Pinpoint the cell where the given text exists, returning its [x, y] midpoint coordinate. 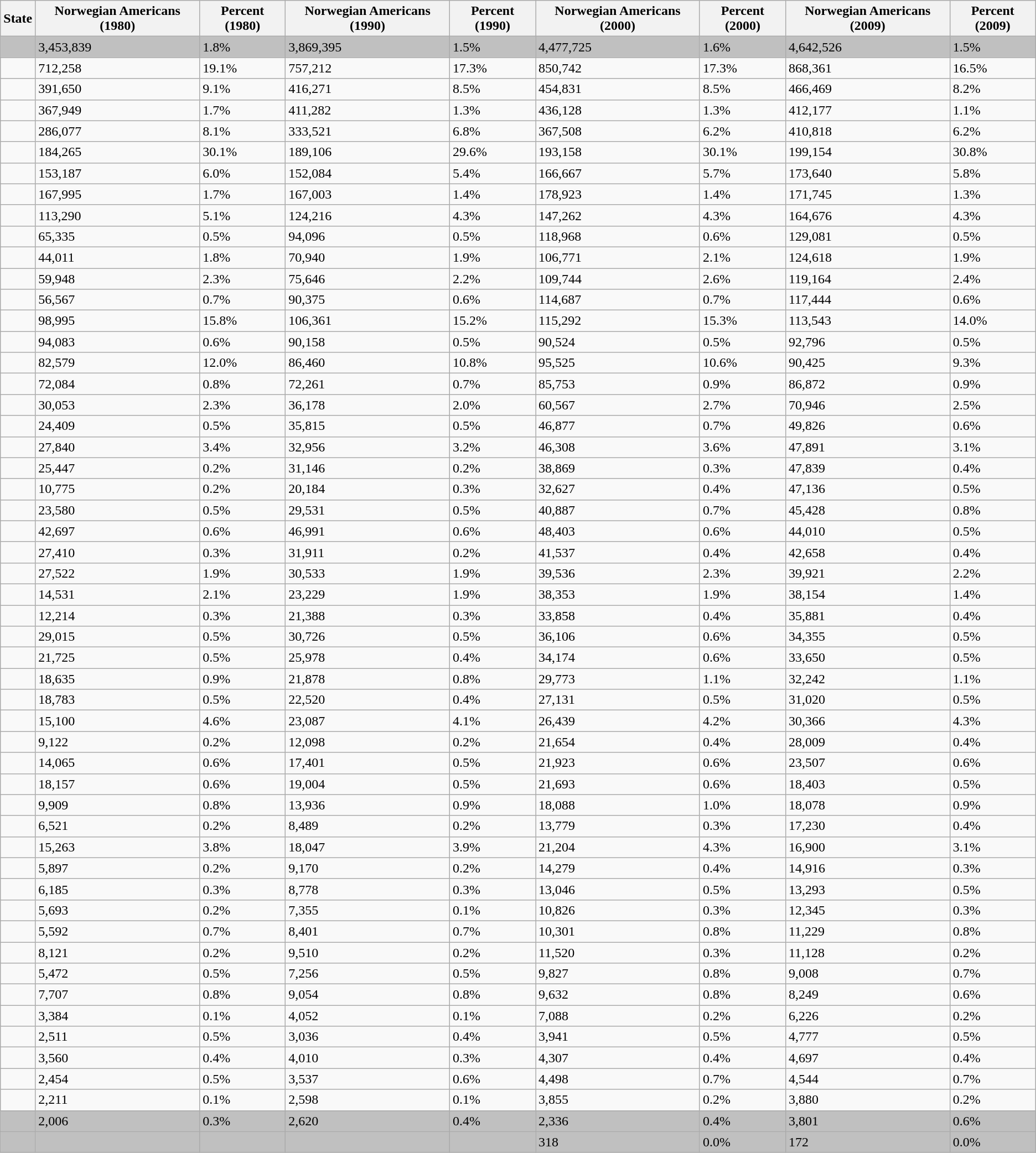
44,010 [868, 531]
9.3% [993, 363]
15,100 [117, 721]
30.8% [993, 152]
17,401 [367, 763]
868,361 [868, 68]
31,911 [367, 552]
86,460 [367, 363]
47,891 [868, 447]
9,122 [117, 742]
36,106 [618, 637]
436,128 [618, 110]
13,936 [367, 805]
5.1% [242, 215]
18,403 [868, 784]
13,293 [868, 889]
42,658 [868, 552]
9,827 [618, 974]
15.8% [242, 321]
3.8% [242, 847]
Percent (2000) [743, 19]
25,978 [367, 658]
23,580 [117, 510]
164,676 [868, 215]
5.8% [993, 173]
4,498 [618, 1079]
56,567 [117, 300]
5,592 [117, 931]
86,872 [868, 384]
25,447 [117, 468]
15.2% [493, 321]
41,537 [618, 552]
3,036 [367, 1037]
35,815 [367, 426]
46,991 [367, 531]
166,667 [618, 173]
18,783 [117, 700]
15.3% [743, 321]
367,508 [618, 131]
167,995 [117, 194]
3,453,839 [117, 47]
49,826 [868, 426]
16,900 [868, 847]
31,146 [367, 468]
4.1% [493, 721]
2,454 [117, 1079]
90,375 [367, 300]
11,229 [868, 931]
114,687 [618, 300]
90,524 [618, 342]
12.0% [242, 363]
Percent (1990) [493, 19]
10,826 [618, 910]
411,282 [367, 110]
106,771 [618, 257]
3.4% [242, 447]
29,015 [117, 637]
6,226 [868, 1016]
44,011 [117, 257]
82,579 [117, 363]
42,697 [117, 531]
21,923 [618, 763]
21,654 [618, 742]
94,083 [117, 342]
28,009 [868, 742]
29,773 [618, 679]
24,409 [117, 426]
3.2% [493, 447]
7,707 [117, 995]
6,185 [117, 889]
4,477,725 [618, 47]
184,265 [117, 152]
18,047 [367, 847]
115,292 [618, 321]
34,174 [618, 658]
13,046 [618, 889]
5.4% [493, 173]
48,403 [618, 531]
7,088 [618, 1016]
416,271 [367, 89]
757,212 [367, 68]
30,726 [367, 637]
98,995 [117, 321]
20,184 [367, 489]
2,620 [367, 1121]
35,881 [868, 616]
38,353 [618, 594]
8,489 [367, 826]
40,887 [618, 510]
90,425 [868, 363]
12,345 [868, 910]
712,258 [117, 68]
3,560 [117, 1058]
5,693 [117, 910]
27,131 [618, 700]
Norwegian Americans (2009) [868, 19]
173,640 [868, 173]
3,869,395 [367, 47]
45,428 [868, 510]
9,632 [618, 995]
14.0% [993, 321]
14,916 [868, 868]
27,840 [117, 447]
19.1% [242, 68]
Norwegian Americans (1980) [117, 19]
47,839 [868, 468]
18,088 [618, 805]
8,401 [367, 931]
10.6% [743, 363]
2,211 [117, 1100]
8,249 [868, 995]
15,263 [117, 847]
16.5% [993, 68]
4,010 [367, 1058]
30,533 [367, 573]
3,855 [618, 1100]
39,921 [868, 573]
2.5% [993, 405]
1.0% [743, 805]
92,796 [868, 342]
18,157 [117, 784]
3,384 [117, 1016]
118,968 [618, 236]
27,410 [117, 552]
11,128 [868, 952]
27,522 [117, 573]
2.6% [743, 278]
46,308 [618, 447]
147,262 [618, 215]
8,121 [117, 952]
4.6% [242, 721]
4,544 [868, 1079]
333,521 [367, 131]
12,098 [367, 742]
32,242 [868, 679]
32,956 [367, 447]
172 [868, 1142]
21,204 [618, 847]
10.8% [493, 363]
13,779 [618, 826]
19,004 [367, 784]
21,693 [618, 784]
23,087 [367, 721]
171,745 [868, 194]
18,078 [868, 805]
8.2% [993, 89]
21,725 [117, 658]
124,216 [367, 215]
124,618 [868, 257]
6.8% [493, 131]
Percent (2009) [993, 19]
4,697 [868, 1058]
State [18, 19]
4,307 [618, 1058]
30,366 [868, 721]
9,008 [868, 974]
22,520 [367, 700]
7,256 [367, 974]
59,948 [117, 278]
31,020 [868, 700]
113,290 [117, 215]
29.6% [493, 152]
Norwegian Americans (1990) [367, 19]
33,650 [868, 658]
12,214 [117, 616]
38,154 [868, 594]
152,084 [367, 173]
23,229 [367, 594]
3,941 [618, 1037]
14,065 [117, 763]
6,521 [117, 826]
119,164 [868, 278]
318 [618, 1142]
2,336 [618, 1121]
32,627 [618, 489]
26,439 [618, 721]
4,777 [868, 1037]
106,361 [367, 321]
5,472 [117, 974]
5.7% [743, 173]
109,744 [618, 278]
11,520 [618, 952]
70,940 [367, 257]
466,469 [868, 89]
8.1% [242, 131]
1.6% [743, 47]
23,507 [868, 763]
34,355 [868, 637]
17,230 [868, 826]
38,869 [618, 468]
47,136 [868, 489]
46,877 [618, 426]
21,878 [367, 679]
113,543 [868, 321]
9,510 [367, 952]
454,831 [618, 89]
36,178 [367, 405]
850,742 [618, 68]
33,858 [618, 616]
5,897 [117, 868]
72,084 [117, 384]
Norwegian Americans (2000) [618, 19]
95,525 [618, 363]
4,052 [367, 1016]
391,650 [117, 89]
117,444 [868, 300]
199,154 [868, 152]
72,261 [367, 384]
3,801 [868, 1121]
4.2% [743, 721]
60,567 [618, 405]
14,531 [117, 594]
129,081 [868, 236]
21,388 [367, 616]
3,880 [868, 1100]
85,753 [618, 384]
153,187 [117, 173]
30,053 [117, 405]
189,106 [367, 152]
70,946 [868, 405]
9,909 [117, 805]
193,158 [618, 152]
39,536 [618, 573]
167,003 [367, 194]
9,054 [367, 995]
3,537 [367, 1079]
90,158 [367, 342]
7,355 [367, 910]
94,096 [367, 236]
9,170 [367, 868]
10,301 [618, 931]
29,531 [367, 510]
3.9% [493, 847]
14,279 [618, 868]
Percent (1980) [242, 19]
2,598 [367, 1100]
412,177 [868, 110]
2.7% [743, 405]
286,077 [117, 131]
2,511 [117, 1037]
367,949 [117, 110]
9.1% [242, 89]
65,335 [117, 236]
10,775 [117, 489]
4,642,526 [868, 47]
18,635 [117, 679]
2,006 [117, 1121]
3.6% [743, 447]
6.0% [242, 173]
75,646 [367, 278]
2.4% [993, 278]
178,923 [618, 194]
410,818 [868, 131]
2.0% [493, 405]
8,778 [367, 889]
